Search for the cell housing the specified text and yield its (X, Y) center coordinate. 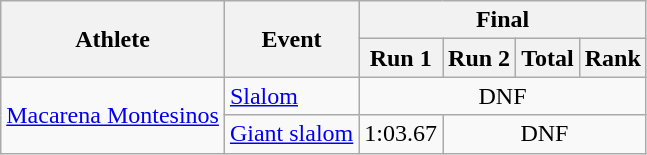
Macarena Montesinos (113, 115)
Giant slalom (291, 134)
Rank (612, 58)
Slalom (291, 96)
Run 1 (401, 58)
Run 2 (480, 58)
Athlete (113, 39)
Total (548, 58)
Event (291, 39)
Final (502, 20)
1:03.67 (401, 134)
